Return the [X, Y] coordinate for the center point of the cell that contains the specified text.  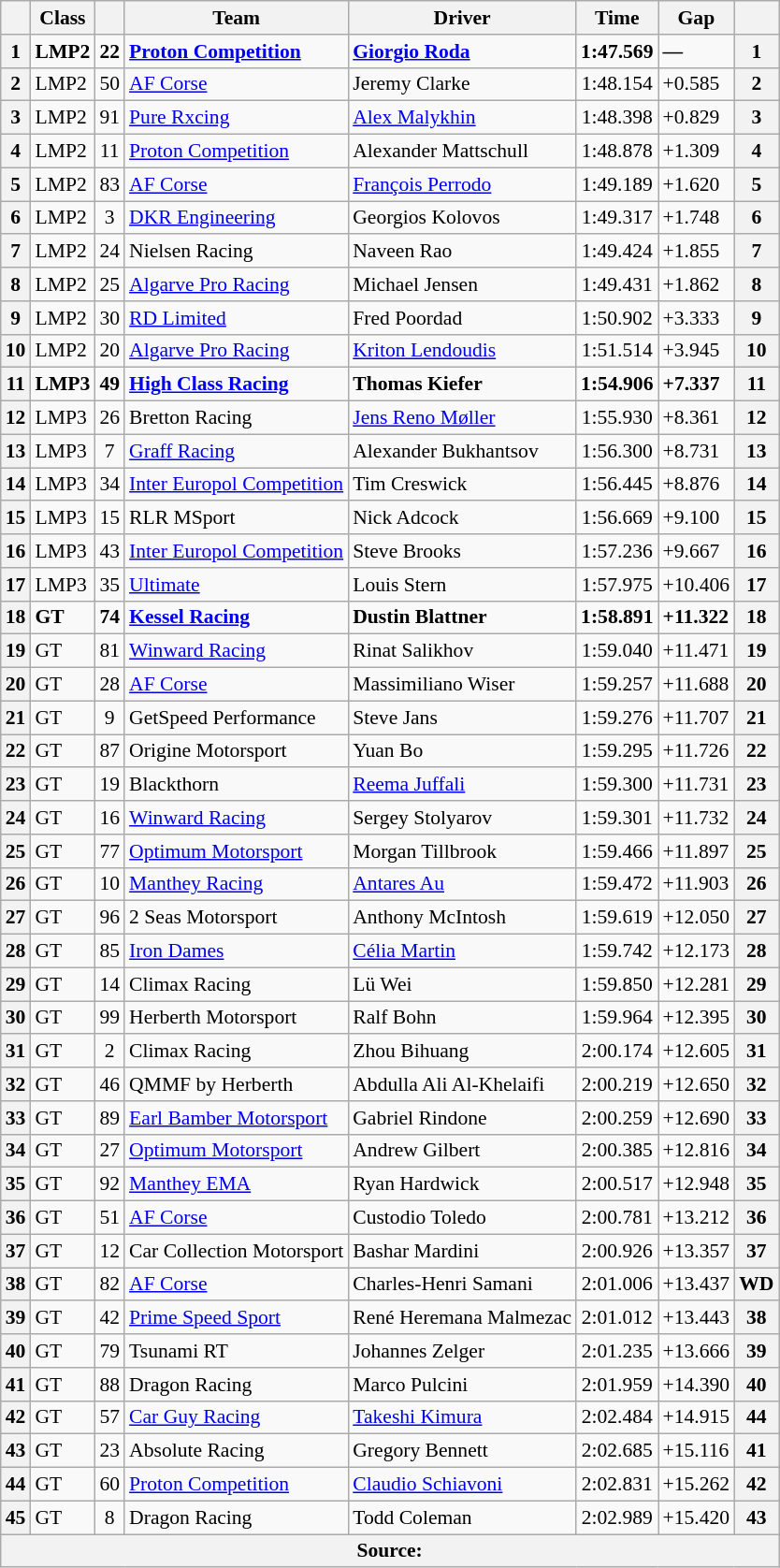
Class [62, 18]
1:49.189 [617, 184]
Gap [697, 18]
Marco Pulcini [462, 1385]
+12.395 [697, 1018]
1:56.300 [617, 451]
+12.690 [697, 1118]
Steve Jans [462, 718]
Jeremy Clarke [462, 84]
Michael Jensen [462, 284]
+11.688 [697, 685]
Car Collection Motorsport [236, 1251]
Sergey Stolyarov [462, 818]
+12.816 [697, 1151]
Charles-Henri Samani [462, 1285]
RLR MSport [236, 518]
Tim Creswick [462, 485]
+13.437 [697, 1285]
1:57.236 [617, 551]
+0.829 [697, 118]
Driver [462, 18]
Time [617, 18]
1:59.964 [617, 1018]
91 [109, 118]
2:00.174 [617, 1052]
+15.420 [697, 1517]
+12.948 [697, 1184]
Rinat Salikhov [462, 651]
Bretton Racing [236, 418]
2:00.219 [617, 1084]
RD Limited [236, 318]
Blackthorn [236, 785]
Célia Martin [462, 951]
Nielsen Racing [236, 252]
+11.726 [697, 751]
1:56.669 [617, 518]
Tsunami RT [236, 1351]
Jens Reno Møller [462, 418]
1:49.431 [617, 284]
Morgan Tillbrook [462, 851]
+15.116 [697, 1451]
89 [109, 1118]
+3.945 [697, 351]
45 [16, 1517]
Pure Rxcing [236, 118]
81 [109, 651]
51 [109, 1218]
+11.897 [697, 851]
+1.862 [697, 284]
Fred Poordad [462, 318]
1:50.902 [617, 318]
+14.390 [697, 1385]
2:00.926 [617, 1251]
François Perrodo [462, 184]
+15.262 [697, 1485]
Dustin Blattner [462, 617]
— [697, 51]
+1.620 [697, 184]
+12.605 [697, 1052]
1:57.975 [617, 585]
Andrew Gilbert [462, 1151]
Claudio Schiavoni [462, 1485]
Bashar Mardini [462, 1251]
1:59.040 [617, 651]
Anthony McIntosh [462, 918]
Ryan Hardwick [462, 1184]
1:49.317 [617, 218]
2:00.385 [617, 1151]
2:01.235 [617, 1351]
+10.406 [697, 585]
Alexander Bukhantsov [462, 451]
96 [109, 918]
1:49.424 [617, 252]
+11.707 [697, 718]
GetSpeed Performance [236, 718]
1:51.514 [617, 351]
Abdulla Ali Al-Khelaifi [462, 1084]
2 Seas Motorsport [236, 918]
+1.748 [697, 218]
+13.666 [697, 1351]
Yuan Bo [462, 751]
1:59.257 [617, 685]
DKR Engineering [236, 218]
2:02.685 [617, 1451]
2:01.012 [617, 1318]
Absolute Racing [236, 1451]
Origine Motorsport [236, 751]
Takeshi Kimura [462, 1417]
82 [109, 1285]
Thomas Kiefer [462, 385]
2:00.781 [617, 1218]
Custodio Toledo [462, 1218]
+8.876 [697, 485]
2:00.517 [617, 1184]
Kessel Racing [236, 617]
1:59.742 [617, 951]
1:56.445 [617, 485]
50 [109, 84]
Alex Malykhin [462, 118]
85 [109, 951]
2:01.006 [617, 1285]
René Heremana Malmezac [462, 1318]
+0.585 [697, 84]
1:59.301 [617, 818]
2:02.831 [617, 1485]
83 [109, 184]
2:01.959 [617, 1385]
+3.333 [697, 318]
QMMF by Herberth [236, 1084]
74 [109, 617]
77 [109, 851]
+8.361 [697, 418]
Manthey Racing [236, 884]
+14.915 [697, 1417]
+13.212 [697, 1218]
Team [236, 18]
+8.731 [697, 451]
Source: [390, 1551]
1:59.466 [617, 851]
Herberth Motorsport [236, 1018]
Johannes Zelger [462, 1351]
1:48.154 [617, 84]
Massimiliano Wiser [462, 685]
Car Guy Racing [236, 1417]
Iron Dames [236, 951]
Reema Juffali [462, 785]
+11.903 [697, 884]
+12.050 [697, 918]
1:59.850 [617, 984]
1:54.906 [617, 385]
60 [109, 1485]
2:02.484 [617, 1417]
+9.100 [697, 518]
Georgios Kolovos [462, 218]
49 [109, 385]
1:55.930 [617, 418]
Zhou Bihuang [462, 1052]
+7.337 [697, 385]
1:59.276 [617, 718]
1:59.300 [617, 785]
Manthey EMA [236, 1184]
+12.650 [697, 1084]
+11.732 [697, 818]
+1.309 [697, 152]
92 [109, 1184]
+1.855 [697, 252]
57 [109, 1417]
1:48.878 [617, 152]
Prime Speed Sport [236, 1318]
1:58.891 [617, 617]
Ralf Bohn [462, 1018]
Ultimate [236, 585]
+12.173 [697, 951]
Louis Stern [462, 585]
87 [109, 751]
46 [109, 1084]
WD [756, 1285]
1:48.398 [617, 118]
+12.281 [697, 984]
Graff Racing [236, 451]
Kriton Lendoudis [462, 351]
1:59.619 [617, 918]
Antares Au [462, 884]
Alexander Mattschull [462, 152]
+9.667 [697, 551]
99 [109, 1018]
1:59.295 [617, 751]
+11.322 [697, 617]
High Class Racing [236, 385]
79 [109, 1351]
Giorgio Roda [462, 51]
Todd Coleman [462, 1517]
Gabriel Rindone [462, 1118]
Naveen Rao [462, 252]
2:02.989 [617, 1517]
Gregory Bennett [462, 1451]
Nick Adcock [462, 518]
Steve Brooks [462, 551]
Lü Wei [462, 984]
1:47.569 [617, 51]
88 [109, 1385]
2:00.259 [617, 1118]
1:59.472 [617, 884]
+13.357 [697, 1251]
Earl Bamber Motorsport [236, 1118]
+11.731 [697, 785]
+13.443 [697, 1318]
+11.471 [697, 651]
